Identify which cell holds the provided text, then report its [x, y] central coordinate. 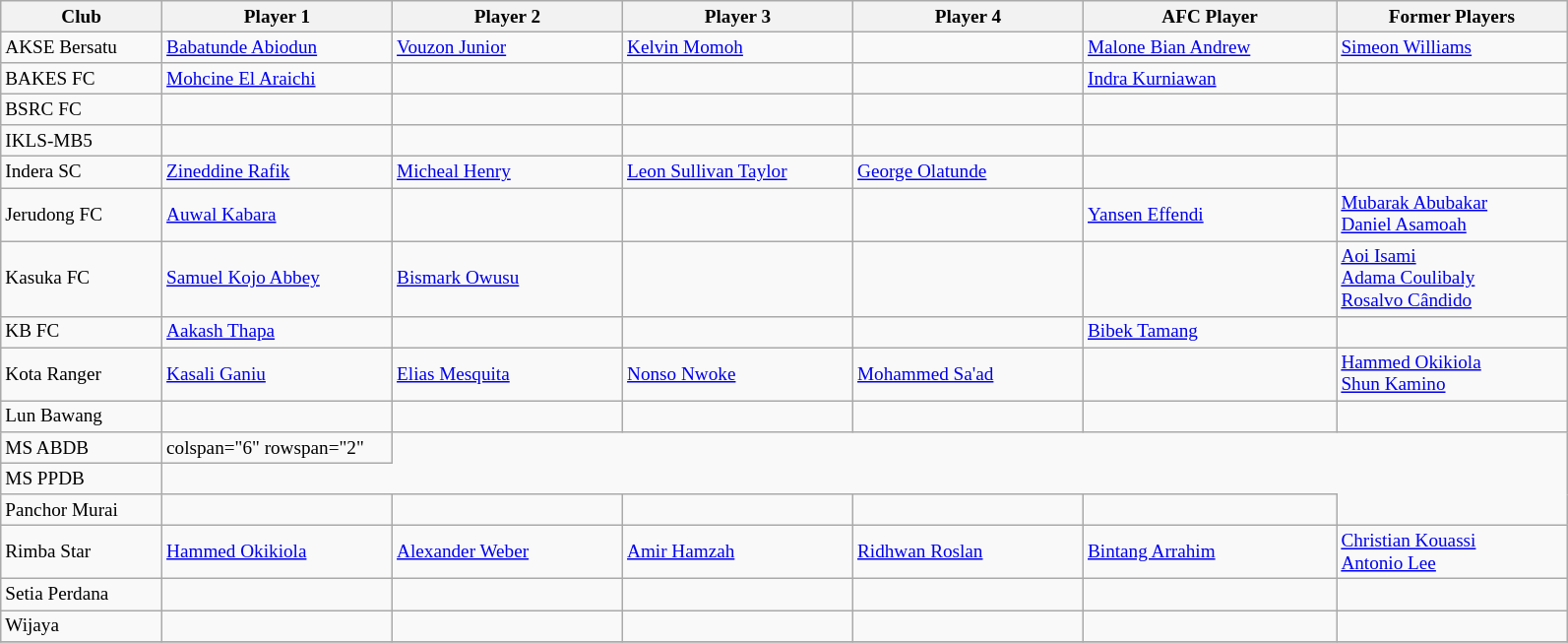
Kota Ranger [82, 374]
KB FC [82, 332]
Wijaya [82, 625]
MS PPDB [82, 479]
Simeon Williams [1452, 47]
Vouzon Junior [508, 47]
Auwal Kabara [278, 214]
Kelvin Momoh [737, 47]
Player 3 [737, 17]
Indra Kurniawan [1209, 79]
Bismark Owusu [508, 280]
Amir Hamzah [737, 552]
Mohcine El Araichi [278, 79]
George Olatunde [968, 172]
Indera SC [82, 172]
Lun Bawang [82, 417]
IKLS-MB5 [82, 141]
Samuel Kojo Abbey [278, 280]
Hammed Okikiola Shun Kamino [1452, 374]
Christian Kouassi Antonio Lee [1452, 552]
Player 4 [968, 17]
Bintang Arrahim [1209, 552]
BSRC FC [82, 109]
Panchor Murai [82, 510]
colspan="6" rowspan="2" [278, 448]
Mohammed Sa'ad [968, 374]
Babatunde Abiodun [278, 47]
Kasuka FC [82, 280]
AKSE Bersatu [82, 47]
Aakash Thapa [278, 332]
Kasali Ganiu [278, 374]
Rimba Star [82, 552]
Jerudong FC [82, 214]
Alexander Weber [508, 552]
Setia Perdana [82, 595]
Malone Bian Andrew [1209, 47]
AFC Player [1209, 17]
Mubarak Abubakar Daniel Asamoah [1452, 214]
Bibek Tamang [1209, 332]
Club [82, 17]
BAKES FC [82, 79]
Yansen Effendi [1209, 214]
Player 2 [508, 17]
Ridhwan Roslan [968, 552]
Aoi Isami Adama Coulibaly Rosalvo Cândido [1452, 280]
Micheal Henry [508, 172]
Elias Mesquita [508, 374]
Leon Sullivan Taylor [737, 172]
Nonso Nwoke [737, 374]
Zineddine Rafik [278, 172]
Hammed Okikiola [278, 552]
Player 1 [278, 17]
Former Players [1452, 17]
MS ABDB [82, 448]
